Locate the cell with the specified text and output its (X, Y) center coordinate. 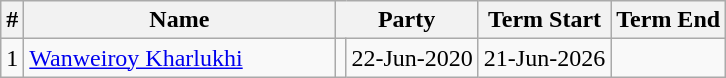
Wanweiroy Kharlukhi (180, 58)
Term End (668, 20)
Party (406, 20)
Name (180, 20)
# (12, 20)
22-Jun-2020 (412, 58)
1 (12, 58)
21-Jun-2026 (544, 58)
Term Start (544, 20)
